Search for the cell housing the specified text and yield its (X, Y) center coordinate. 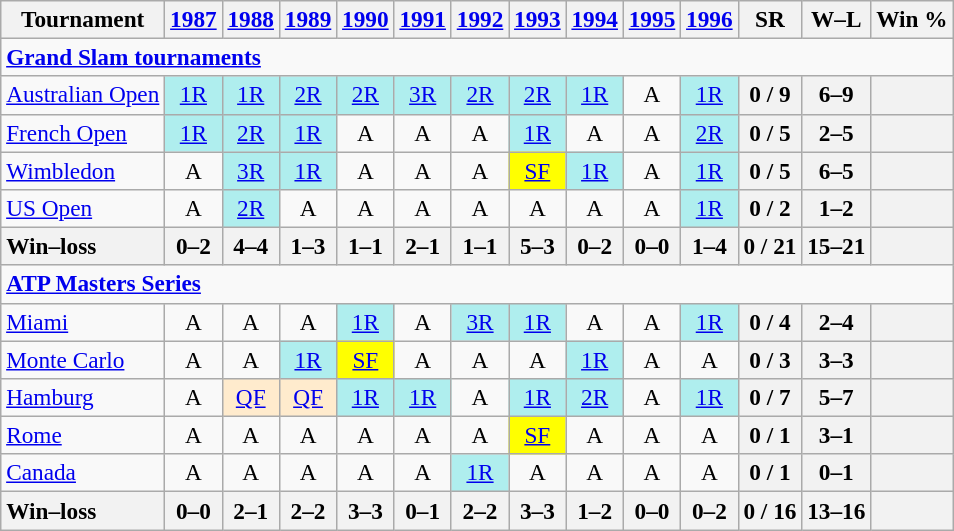
Australian Open (83, 95)
2–5 (836, 133)
1–3 (308, 246)
0 / 7 (770, 397)
1992 (480, 19)
1995 (652, 19)
US Open (83, 208)
0 / 21 (770, 246)
1993 (538, 19)
Hamburg (83, 397)
3–1 (836, 435)
1987 (194, 19)
Win % (912, 19)
1996 (710, 19)
15–21 (836, 246)
Rome (83, 435)
French Open (83, 133)
SR (770, 19)
0 / 9 (770, 95)
2–4 (836, 322)
W–L (836, 19)
5–3 (538, 246)
1994 (594, 19)
6–5 (836, 170)
Canada (83, 473)
1991 (422, 19)
1989 (308, 19)
1988 (250, 19)
Wimbledon (83, 170)
0 / 2 (770, 208)
5–7 (836, 397)
ATP Masters Series (477, 284)
Monte Carlo (83, 359)
0 / 4 (770, 322)
4–4 (250, 246)
1990 (366, 19)
Tournament (83, 19)
0 / 16 (770, 510)
Grand Slam tournaments (477, 57)
1–4 (710, 246)
6–9 (836, 95)
Miami (83, 322)
0 / 3 (770, 359)
13–16 (836, 510)
